Provide the (x, y) coordinate of the cell's center where the given text is located.  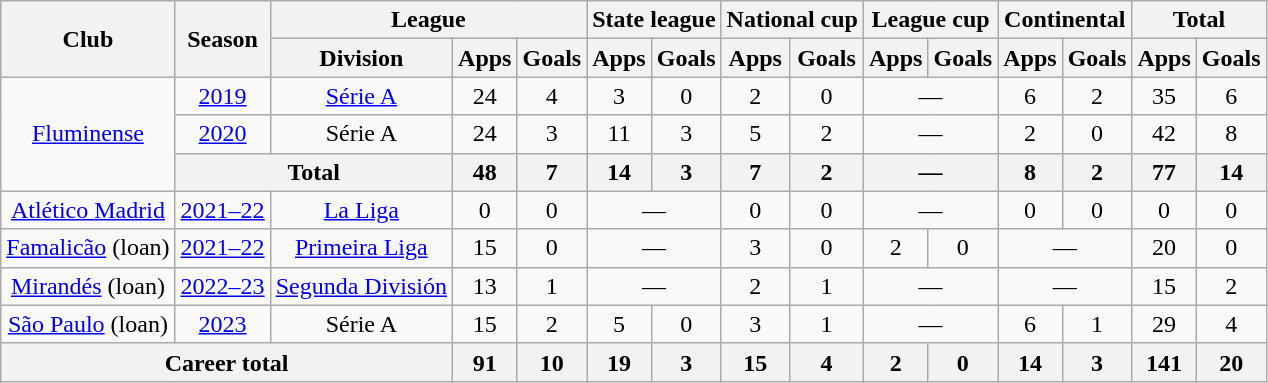
10 (552, 362)
2022–23 (222, 286)
Career total (227, 362)
11 (619, 134)
77 (1164, 172)
Season (222, 39)
Club (88, 39)
42 (1164, 134)
São Paulo (loan) (88, 324)
La Liga (361, 210)
Famalicão (loan) (88, 248)
State league (654, 20)
2023 (222, 324)
141 (1164, 362)
Fluminense (88, 134)
2020 (222, 134)
Continental (1065, 20)
Atlético Madrid (88, 210)
2019 (222, 96)
91 (485, 362)
48 (485, 172)
Division (361, 58)
35 (1164, 96)
19 (619, 362)
National cup (792, 20)
29 (1164, 324)
League cup (931, 20)
Mirandés (loan) (88, 286)
13 (485, 286)
Primeira Liga (361, 248)
League (428, 20)
Segunda División (361, 286)
